From the cell containing the given text, extract its center point as [X, Y] coordinate. 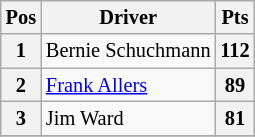
112 [234, 51]
3 [21, 118]
81 [234, 118]
Bernie Schuchmann [128, 51]
2 [21, 85]
Frank Allers [128, 85]
Pos [21, 17]
1 [21, 51]
Driver [128, 17]
89 [234, 85]
Jim Ward [128, 118]
Pts [234, 17]
